Search for the cell housing the specified text and yield its [X, Y] center coordinate. 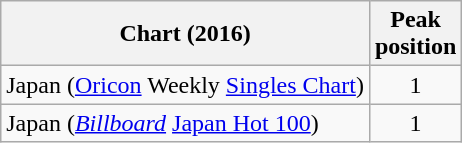
Japan (Oricon Weekly Singles Chart) [186, 85]
Chart (2016) [186, 34]
Japan (Billboard Japan Hot 100) [186, 123]
Peakposition [415, 34]
